Provide the [x, y] coordinate of the cell's center where the given text is located.  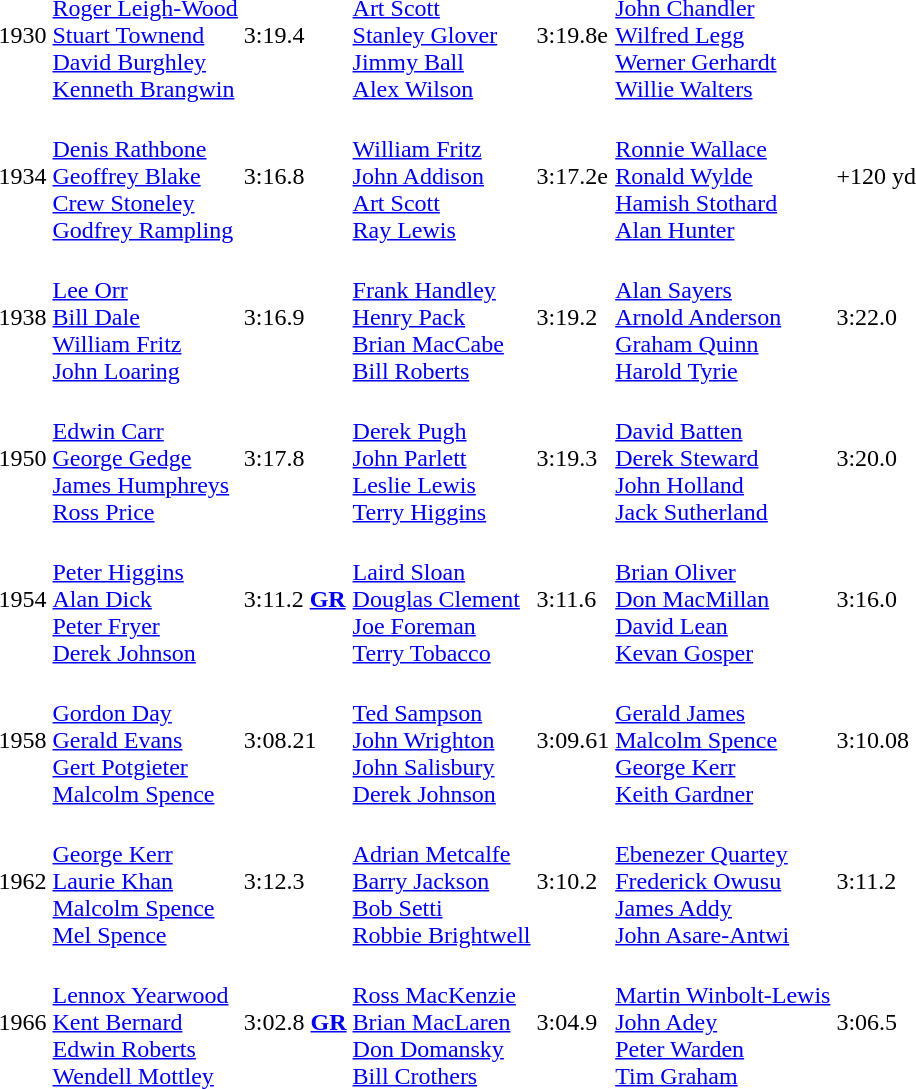
3:19.2 [573, 317]
Ronnie WallaceRonald WyldeHamish StothardAlan Hunter [723, 176]
Laird SloanDouglas ClementJoe ForemanTerry Tobacco [442, 599]
3:17.2e [573, 176]
Lee OrrBill DaleWilliam FritzJohn Loaring [145, 317]
3:16.8 [295, 176]
Peter HigginsAlan DickPeter FryerDerek Johnson [145, 599]
Adrian MetcalfeBarry JacksonBob SettiRobbie Brightwell [442, 881]
Alan SayersArnold AndersonGraham QuinnHarold Tyrie [723, 317]
George KerrLaurie KhanMalcolm SpenceMel Spence [145, 881]
Ebenezer QuarteyFrederick OwusuJames AddyJohn Asare-Antwi [723, 881]
3:11.6 [573, 599]
William FritzJohn AddisonArt ScottRay Lewis [442, 176]
Frank HandleyHenry PackBrian MacCabeBill Roberts [442, 317]
3:11.2 GR [295, 599]
Ted SampsonJohn WrightonJohn SalisburyDerek Johnson [442, 740]
Gordon DayGerald EvansGert PotgieterMalcolm Spence [145, 740]
3:19.3 [573, 458]
3:16.9 [295, 317]
3:12.3 [295, 881]
Brian OliverDon MacMillanDavid LeanKevan Gosper [723, 599]
3:10.2 [573, 881]
Edwin CarrGeorge GedgeJames HumphreysRoss Price [145, 458]
Derek PughJohn ParlettLeslie LewisTerry Higgins [442, 458]
Gerald JamesMalcolm SpenceGeorge KerrKeith Gardner [723, 740]
3:17.8 [295, 458]
Denis RathboneGeoffrey BlakeCrew StoneleyGodfrey Rampling [145, 176]
3:08.21 [295, 740]
3:09.61 [573, 740]
David BattenDerek StewardJohn HollandJack Sutherland [723, 458]
